Output the [x, y] coordinate of the center of the cell containing the given text.  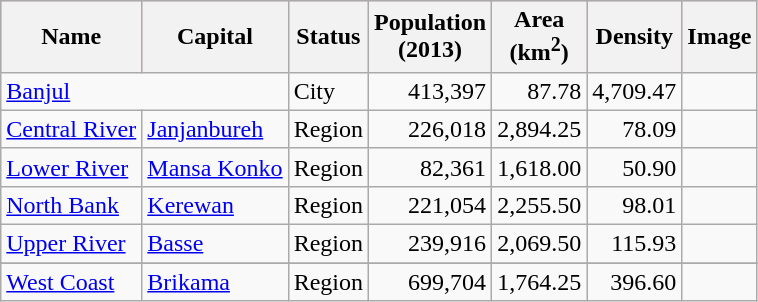
2,255.50 [540, 205]
396.60 [634, 282]
Upper River [72, 244]
115.93 [634, 244]
Brikama [215, 282]
2,069.50 [540, 244]
Janjanbureh [215, 129]
Population(2013) [430, 37]
2,894.25 [540, 129]
239,916 [430, 244]
699,704 [430, 282]
Image [720, 37]
1,764.25 [540, 282]
Status [328, 37]
Mansa Konko [215, 167]
226,018 [430, 129]
Area(km2) [540, 37]
Name [72, 37]
City [328, 91]
North Bank [72, 205]
82,361 [430, 167]
1,618.00 [540, 167]
78.09 [634, 129]
4,709.47 [634, 91]
50.90 [634, 167]
Lower River [72, 167]
Kerewan [215, 205]
Banjul [144, 91]
221,054 [430, 205]
Basse [215, 244]
Density [634, 37]
West Coast [72, 282]
87.78 [540, 91]
413,397 [430, 91]
98.01 [634, 205]
Central River [72, 129]
Capital [215, 37]
